Detect which cell encompasses the target text, then output its [X, Y] center coordinate. 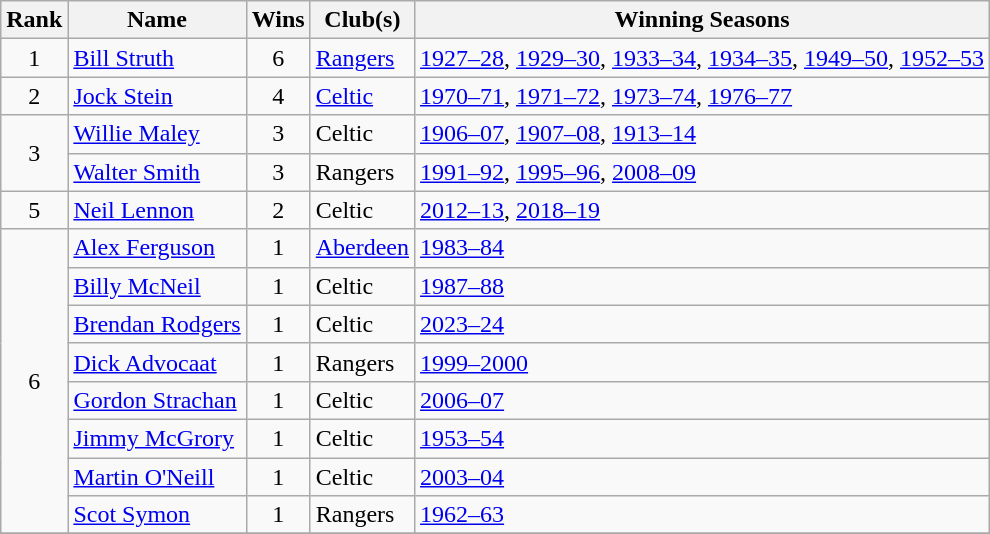
Jock Stein [157, 96]
Scot Symon [157, 515]
2006–07 [702, 400]
Martin O'Neill [157, 477]
1953–54 [702, 438]
Wins [278, 20]
Name [157, 20]
Bill Struth [157, 58]
1999–2000 [702, 362]
Neil Lennon [157, 210]
Gordon Strachan [157, 400]
Jimmy McGrory [157, 438]
1906–07, 1907–08, 1913–14 [702, 134]
Walter Smith [157, 172]
2023–24 [702, 324]
2003–04 [702, 477]
1970–71, 1971–72, 1973–74, 1976–77 [702, 96]
Dick Advocaat [157, 362]
5 [34, 210]
4 [278, 96]
1991–92, 1995–96, 2008–09 [702, 172]
Brendan Rodgers [157, 324]
Winning Seasons [702, 20]
Willie Maley [157, 134]
1987–88 [702, 286]
1927–28, 1929–30, 1933–34, 1934–35, 1949–50, 1952–53 [702, 58]
Billy McNeil [157, 286]
Aberdeen [362, 248]
1962–63 [702, 515]
Rank [34, 20]
2012–13, 2018–19 [702, 210]
Alex Ferguson [157, 248]
1983–84 [702, 248]
Club(s) [362, 20]
